Provide the (X, Y) coordinate of the cell's center where the given text is located.  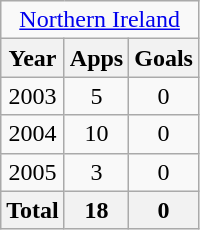
Apps (96, 58)
10 (96, 134)
2003 (33, 96)
18 (96, 210)
3 (96, 172)
2004 (33, 134)
2005 (33, 172)
Northern Ireland (100, 20)
5 (96, 96)
Goals (164, 58)
Year (33, 58)
Total (33, 210)
